Search for the cell housing the specified text and yield its [X, Y] center coordinate. 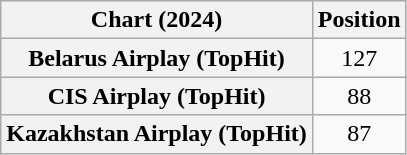
Position [359, 20]
87 [359, 134]
Belarus Airplay (TopHit) [157, 58]
Chart (2024) [157, 20]
127 [359, 58]
Kazakhstan Airplay (TopHit) [157, 134]
88 [359, 96]
CIS Airplay (TopHit) [157, 96]
